Extract the (x, y) coordinate from the center of the cell holding the provided text.  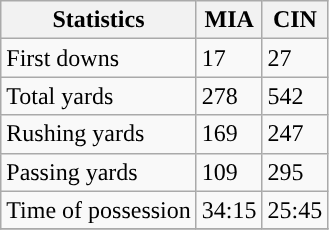
542 (295, 96)
Total yards (99, 96)
169 (229, 134)
Statistics (99, 20)
CIN (295, 20)
27 (295, 58)
First downs (99, 58)
MIA (229, 20)
Time of possession (99, 210)
25:45 (295, 210)
34:15 (229, 210)
247 (295, 134)
Passing yards (99, 172)
278 (229, 96)
17 (229, 58)
109 (229, 172)
295 (295, 172)
Rushing yards (99, 134)
